Determine the [x, y] coordinate at the center of the cell enclosing the given text.  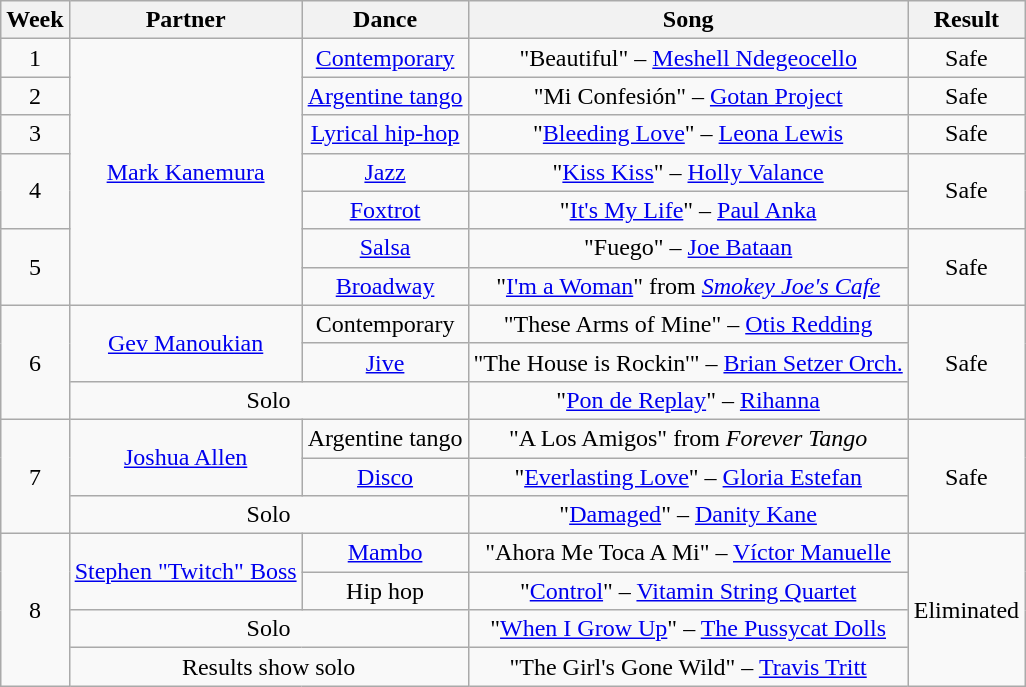
"A Los Amigos" from Forever Tango [688, 438]
Salsa [385, 248]
6 [35, 362]
Song [688, 20]
Dance [385, 20]
Stephen "Twitch" Boss [186, 572]
"The Girl's Gone Wild" – Travis Tritt [688, 667]
"These Arms of Mine" – Otis Redding [688, 324]
8 [35, 610]
5 [35, 267]
Lyrical hip-hop [385, 134]
"Ahora Me Toca A Mi" – Víctor Manuelle [688, 553]
"Control" – Vitamin String Quartet [688, 591]
Jive [385, 362]
"Pon de Replay" – Rihanna [688, 400]
"Bleeding Love" – Leona Lewis [688, 134]
Mark Kanemura [186, 172]
"Fuego" – Joe Bataan [688, 248]
Result [966, 20]
"Kiss Kiss" – Holly Valance [688, 172]
1 [35, 58]
"When I Grow Up" – The Pussycat Dolls [688, 629]
Partner [186, 20]
Mambo [385, 553]
Hip hop [385, 591]
"Mi Confesión" – Gotan Project [688, 96]
"I'm a Woman" from Smokey Joe's Cafe [688, 286]
"The House is Rockin'" – Brian Setzer Orch. [688, 362]
3 [35, 134]
Broadway [385, 286]
Results show solo [268, 667]
Disco [385, 477]
"It's My Life" – Paul Anka [688, 210]
Foxtrot [385, 210]
"Beautiful" – Meshell Ndegeocello [688, 58]
Gev Manoukian [186, 343]
"Damaged" – Danity Kane [688, 515]
Jazz [385, 172]
"Everlasting Love" – Gloria Estefan [688, 477]
2 [35, 96]
Joshua Allen [186, 457]
7 [35, 476]
Week [35, 20]
Eliminated [966, 610]
4 [35, 191]
